Scan for the cell matching the given text and deliver its (X, Y) coordinate at center. 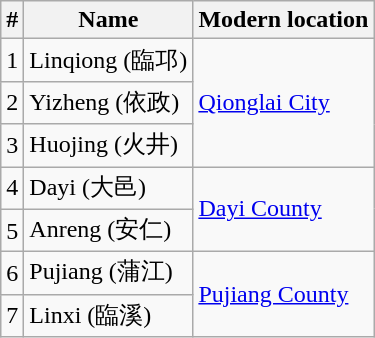
Anreng (安仁) (108, 230)
2 (12, 102)
Huojing (火井) (108, 146)
Dayi County (284, 208)
4 (12, 188)
Linxi (臨溪) (108, 316)
Qionglai City (284, 103)
Name (108, 20)
6 (12, 274)
# (12, 20)
5 (12, 230)
Linqiong (臨邛) (108, 60)
7 (12, 316)
Yizheng (依政) (108, 102)
Pujiang County (284, 294)
Dayi (大邑) (108, 188)
1 (12, 60)
Modern location (284, 20)
Pujiang (蒲江) (108, 274)
3 (12, 146)
